For the text-containing cell, return its midpoint in [X, Y] coordinate format. 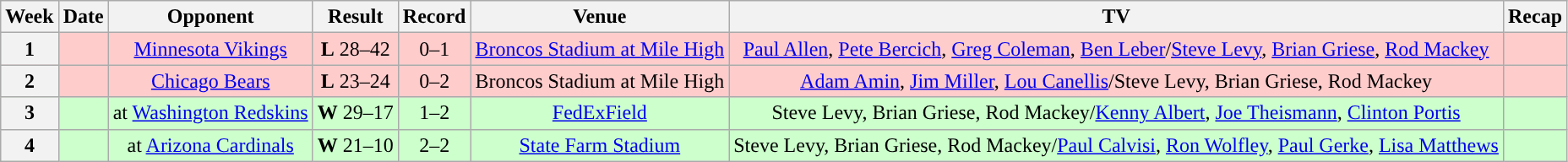
State Farm Stadium [600, 145]
W 29–17 [355, 113]
Paul Allen, Pete Bercich, Greg Coleman, Ben Leber/Steve Levy, Brian Griese, Rod Mackey [1117, 49]
Steve Levy, Brian Griese, Rod Mackey/Paul Calvisi, Ron Wolfley, Paul Gerke, Lisa Matthews [1117, 145]
TV [1117, 17]
Week [30, 17]
Record [434, 17]
Adam Amin, Jim Miller, Lou Canellis/Steve Levy, Brian Griese, Rod Mackey [1117, 81]
Steve Levy, Brian Griese, Rod Mackey/Kenny Albert, Joe Theismann, Clinton Portis [1117, 113]
Chicago Bears [210, 81]
1–2 [434, 113]
L 28–42 [355, 49]
2–2 [434, 145]
Opponent [210, 17]
W 21–10 [355, 145]
at Washington Redskins [210, 113]
L 23–24 [355, 81]
FedExField [600, 113]
at Arizona Cardinals [210, 145]
Recap [1534, 17]
4 [30, 145]
0–2 [434, 81]
3 [30, 113]
Result [355, 17]
1 [30, 49]
Date [83, 17]
Venue [600, 17]
Minnesota Vikings [210, 49]
2 [30, 81]
0–1 [434, 49]
